Detect which cell encompasses the target text, then output its [X, Y] center coordinate. 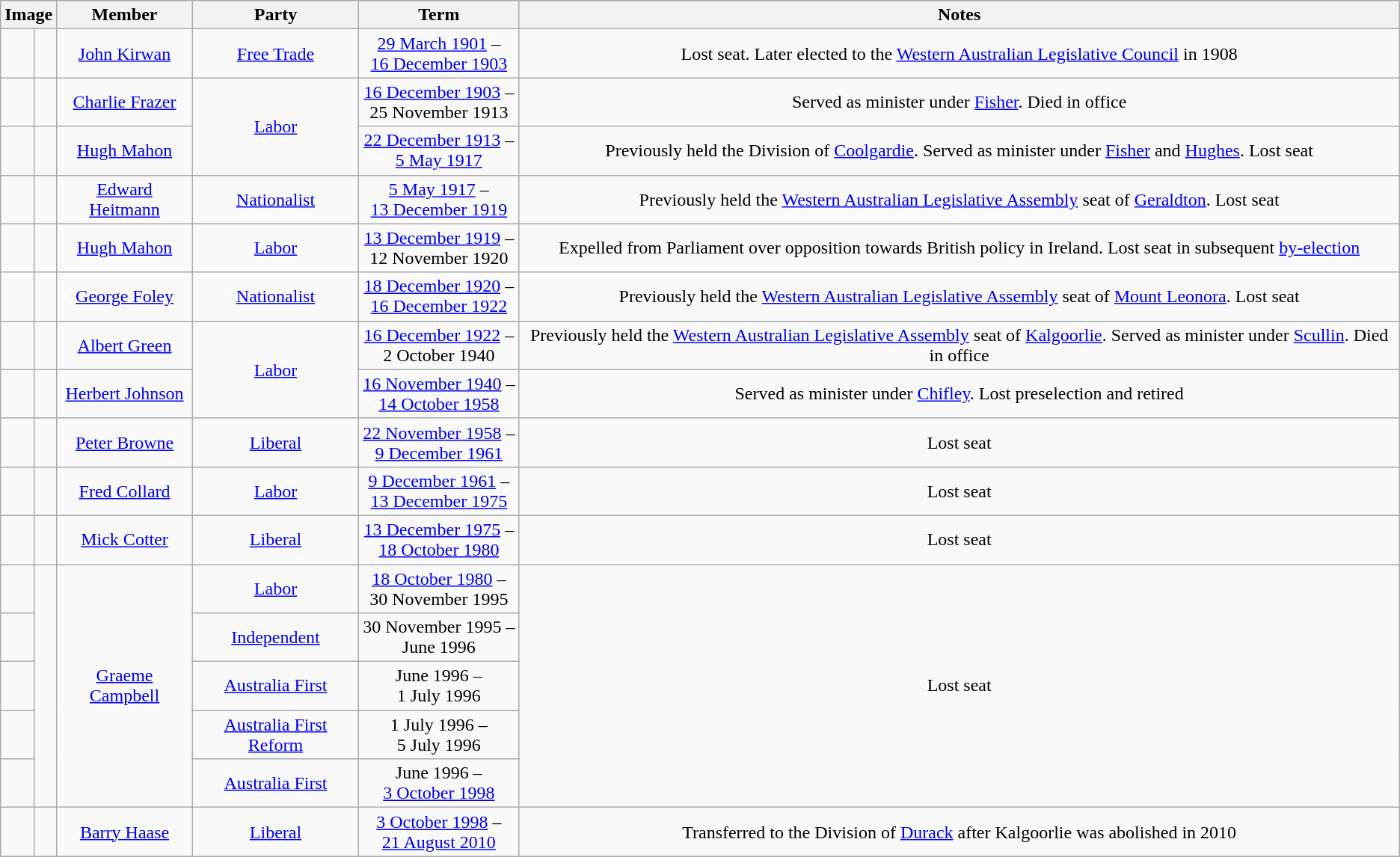
Charlie Frazer [124, 102]
Expelled from Parliament over opposition towards British policy in Ireland. Lost seat in subsequent by-election [959, 248]
Mick Cotter [124, 540]
John Kirwan [124, 54]
Fred Collard [124, 491]
Previously held the Western Australian Legislative Assembly seat of Geraldton. Lost seat [959, 199]
Free Trade [275, 54]
Independent [275, 637]
Peter Browne [124, 443]
Previously held the Division of Coolgardie. Served as minister under Fisher and Hughes. Lost seat [959, 151]
Transferred to the Division of Durack after Kalgoorlie was abolished in 2010 [959, 832]
Image [28, 15]
13 December 1919 –12 November 1920 [439, 248]
Served as minister under Chifley. Lost preselection and retired [959, 393]
June 1996 –1 July 1996 [439, 686]
5 May 1917 –13 December 1919 [439, 199]
Notes [959, 15]
June 1996 –3 October 1998 [439, 784]
Herbert Johnson [124, 393]
Edward Heitmann [124, 199]
16 December 1922 –2 October 1940 [439, 345]
Member [124, 15]
George Foley [124, 296]
1 July 1996 –5 July 1996 [439, 734]
Party [275, 15]
Graeme Campbell [124, 685]
3 October 1998 –21 August 2010 [439, 832]
13 December 1975 –18 October 1980 [439, 540]
30 November 1995 –June 1996 [439, 637]
Served as minister under Fisher. Died in office [959, 102]
Term [439, 15]
22 December 1913 –5 May 1917 [439, 151]
Previously held the Western Australian Legislative Assembly seat of Mount Leonora. Lost seat [959, 296]
18 October 1980 –30 November 1995 [439, 588]
Barry Haase [124, 832]
Australia First Reform [275, 734]
Lost seat. Later elected to the Western Australian Legislative Council in 1908 [959, 54]
9 December 1961 –13 December 1975 [439, 491]
18 December 1920 –16 December 1922 [439, 296]
22 November 1958 –9 December 1961 [439, 443]
Albert Green [124, 345]
29 March 1901 –16 December 1903 [439, 54]
16 December 1903 –25 November 1913 [439, 102]
16 November 1940 –14 October 1958 [439, 393]
Previously held the Western Australian Legislative Assembly seat of Kalgoorlie. Served as minister under Scullin. Died in office [959, 345]
